Output the (x, y) coordinate of the center of the cell containing the given text.  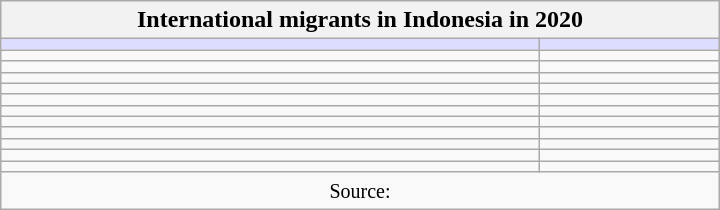
International migrants in Indonesia in 2020 (360, 20)
Source: (360, 191)
